Detect which cell encompasses the target text, then output its [x, y] center coordinate. 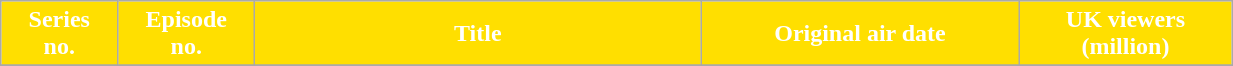
Seriesno. [60, 34]
Episodeno. [186, 34]
Title [478, 34]
UK viewers(million) [1125, 34]
Original air date [860, 34]
